Scan for the cell matching the given text and deliver its (X, Y) coordinate at center. 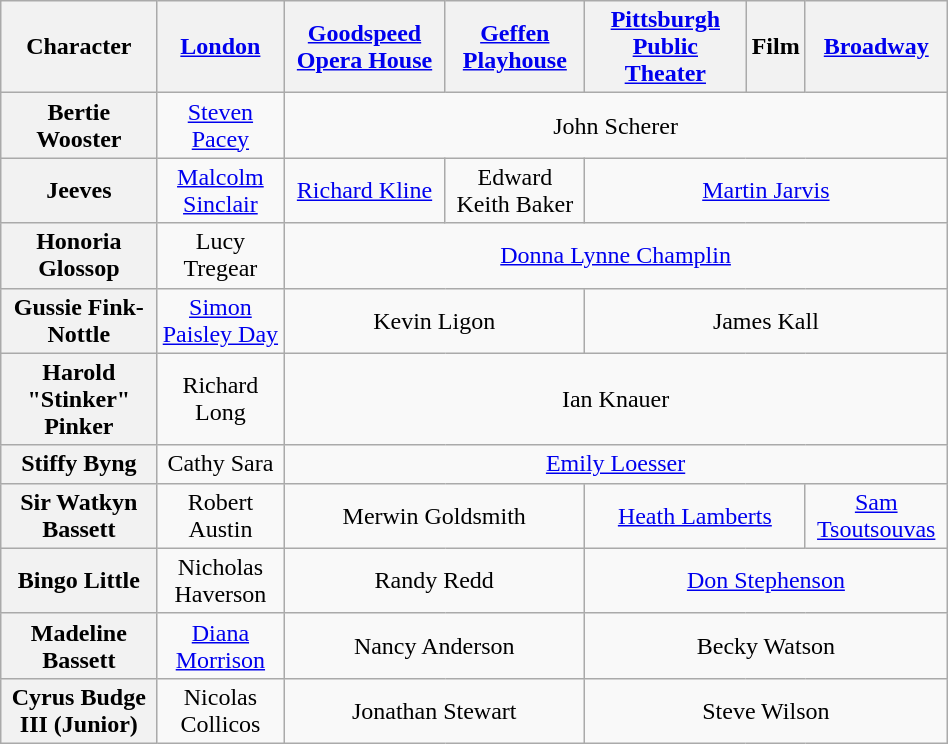
Robert Austin (220, 516)
James Kall (766, 320)
Broadway (876, 47)
Diana Morrison (220, 646)
Emily Loesser (616, 464)
Ian Knauer (616, 399)
Cathy Sara (220, 464)
Nancy Anderson (434, 646)
Heath Lamberts (696, 516)
Don Stephenson (766, 580)
Bertie Wooster (79, 126)
Cyrus Budge III (Junior) (79, 710)
Goodspeed Opera House (364, 47)
Jeeves (79, 190)
Steve Wilson (766, 710)
London (220, 47)
Stiffy Byng (79, 464)
Pittsburgh Public Theater (666, 47)
Simon Paisley Day (220, 320)
Merwin Goldsmith (434, 516)
Lucy Tregear (220, 256)
Gussie Fink-Nottle (79, 320)
Honoria Glossop (79, 256)
Martin Jarvis (766, 190)
Bingo Little (79, 580)
Sam Tsoutsouvas (876, 516)
Malcolm Sinclair (220, 190)
Film (776, 47)
Edward Keith Baker (514, 190)
Becky Watson (766, 646)
Richard Long (220, 399)
Jonathan Stewart (434, 710)
John Scherer (616, 126)
Geffen Playhouse (514, 47)
Randy Redd (434, 580)
Richard Kline (364, 190)
Harold "Stinker" Pinker (79, 399)
Nicholas Haverson (220, 580)
Nicolas Collicos (220, 710)
Donna Lynne Champlin (616, 256)
Madeline Bassett (79, 646)
Character (79, 47)
Sir Watkyn Bassett (79, 516)
Kevin Ligon (434, 320)
Steven Pacey (220, 126)
